From the cell containing the given text, extract its center point as (x, y) coordinate. 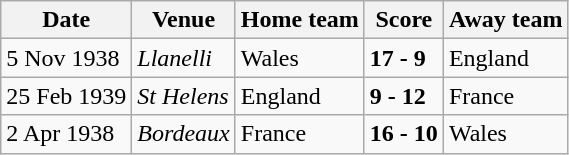
Home team (300, 20)
17 - 9 (404, 58)
25 Feb 1939 (66, 96)
2 Apr 1938 (66, 134)
Llanelli (184, 58)
Date (66, 20)
5 Nov 1938 (66, 58)
Bordeaux (184, 134)
Away team (506, 20)
Venue (184, 20)
Score (404, 20)
9 - 12 (404, 96)
16 - 10 (404, 134)
St Helens (184, 96)
